Identify which cell holds the provided text, then report its [x, y] central coordinate. 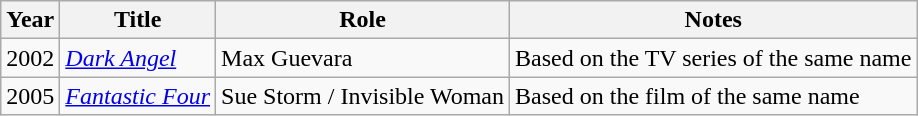
Sue Storm / Invisible Woman [363, 96]
Notes [714, 20]
Based on the TV series of the same name [714, 58]
2002 [30, 58]
Max Guevara [363, 58]
Fantastic Four [138, 96]
2005 [30, 96]
Title [138, 20]
Year [30, 20]
Based on the film of the same name [714, 96]
Dark Angel [138, 58]
Role [363, 20]
